Provide the [X, Y] coordinate of the cell's center where the given text is located.  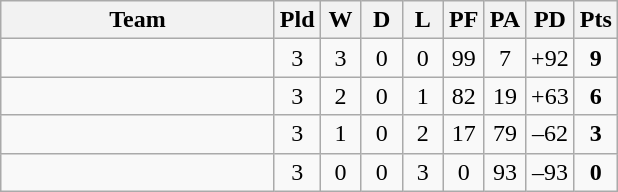
PD [550, 20]
W [340, 20]
L [422, 20]
Pts [596, 20]
+63 [550, 96]
PA [504, 20]
–93 [550, 172]
19 [504, 96]
82 [464, 96]
17 [464, 134]
99 [464, 58]
–62 [550, 134]
79 [504, 134]
7 [504, 58]
Team [138, 20]
9 [596, 58]
D [382, 20]
PF [464, 20]
6 [596, 96]
+92 [550, 58]
Pld [297, 20]
93 [504, 172]
